Detect which cell encompasses the target text, then output its (x, y) center coordinate. 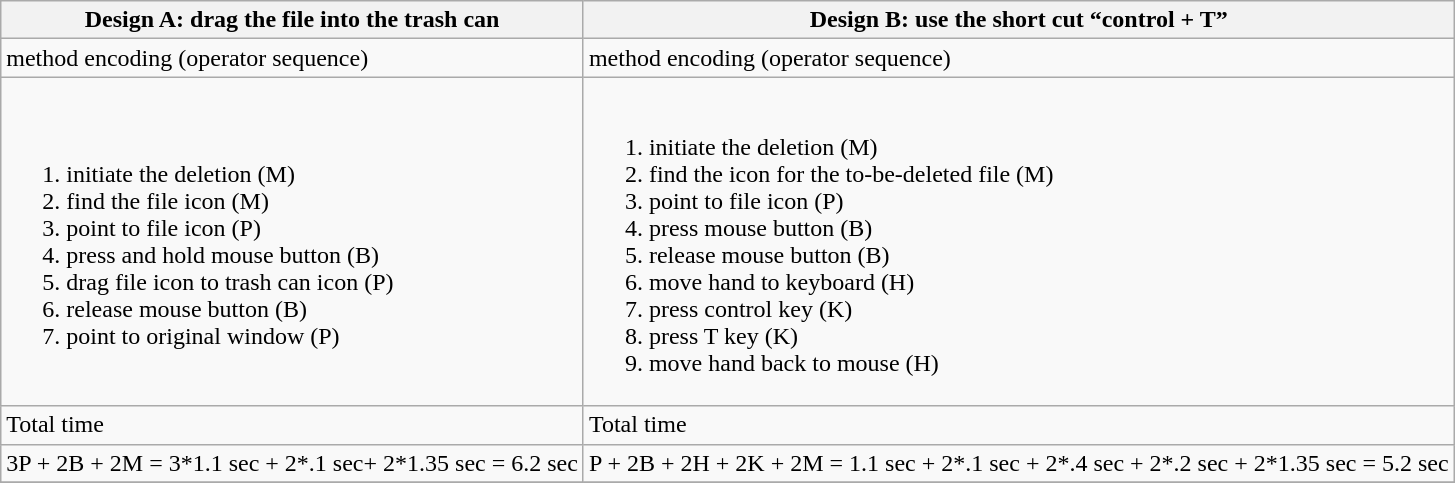
3P + 2B + 2M = 3*1.1 sec + 2*.1 sec+ 2*1.35 sec = 6.2 sec (292, 463)
Design A: drag the file into the trash can (292, 20)
P + 2B + 2H + 2K + 2M = 1.1 sec + 2*.1 sec + 2*.4 sec + 2*.2 sec + 2*1.35 sec = 5.2 sec (1018, 463)
Design B: use the short cut “control + T” (1018, 20)
